From the cell containing the given text, extract its center point as (x, y) coordinate. 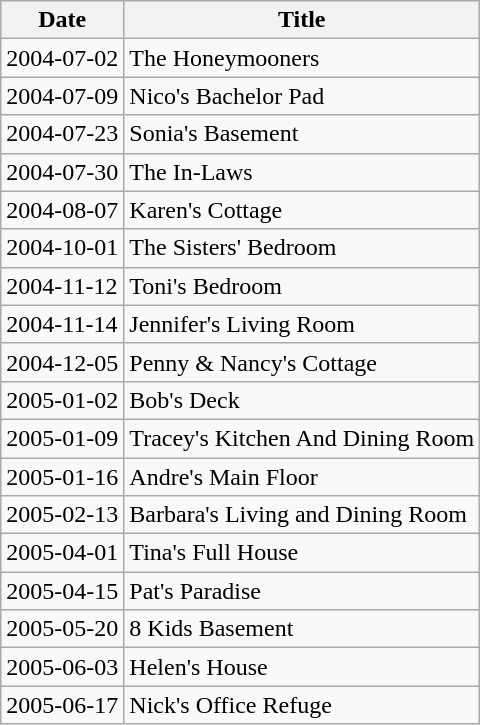
Jennifer's Living Room (302, 324)
Penny & Nancy's Cottage (302, 362)
Nick's Office Refuge (302, 705)
The Sisters' Bedroom (302, 248)
2004-10-01 (62, 248)
Bob's Deck (302, 400)
Nico's Bachelor Pad (302, 96)
2005-01-02 (62, 400)
Andre's Main Floor (302, 477)
2004-11-14 (62, 324)
2005-04-01 (62, 553)
Helen's House (302, 667)
Date (62, 20)
2005-06-17 (62, 705)
Tracey's Kitchen And Dining Room (302, 438)
2004-08-07 (62, 210)
2005-01-16 (62, 477)
Karen's Cottage (302, 210)
Tina's Full House (302, 553)
2005-04-15 (62, 591)
2004-07-23 (62, 134)
2004-07-02 (62, 58)
2005-05-20 (62, 629)
2005-01-09 (62, 438)
Barbara's Living and Dining Room (302, 515)
Sonia's Basement (302, 134)
2004-12-05 (62, 362)
The In-Laws (302, 172)
2004-11-12 (62, 286)
8 Kids Basement (302, 629)
2005-06-03 (62, 667)
The Honeymooners (302, 58)
Title (302, 20)
Toni's Bedroom (302, 286)
2004-07-30 (62, 172)
Pat's Paradise (302, 591)
2005-02-13 (62, 515)
2004-07-09 (62, 96)
